Search for the cell housing the specified text and yield its (X, Y) center coordinate. 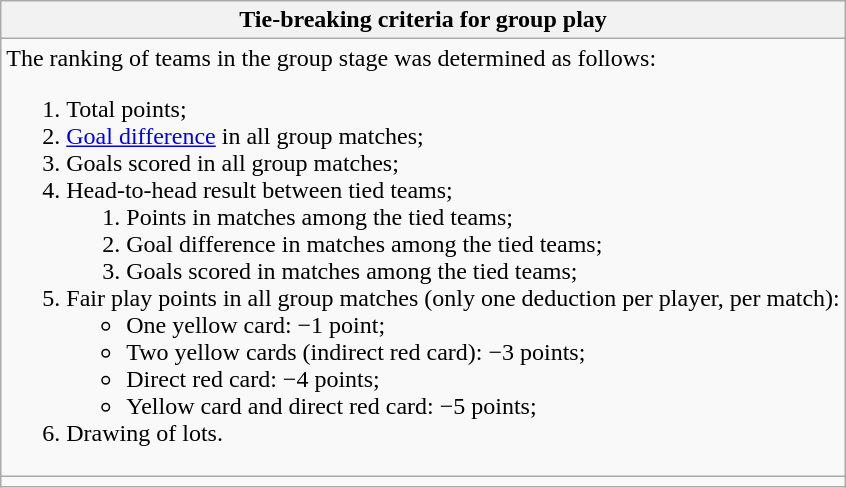
Tie-breaking criteria for group play (424, 20)
